Extract the [X, Y] coordinate from the center of the cell holding the provided text.  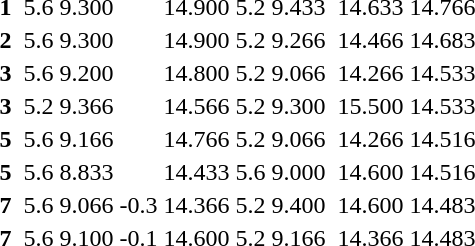
14.466 [370, 40]
14.900 [196, 40]
9.366 [86, 106]
14.800 [196, 73]
14.766 [196, 139]
15.500 [370, 106]
9.000 [298, 172]
14.366 [196, 205]
14.566 [196, 106]
9.200 [86, 73]
9.166 [86, 139]
-0.3 [138, 205]
14.433 [196, 172]
9.400 [298, 205]
9.266 [298, 40]
8.833 [86, 172]
